Capture the cell that displays the provided text and extract its [X, Y] central coordinate. 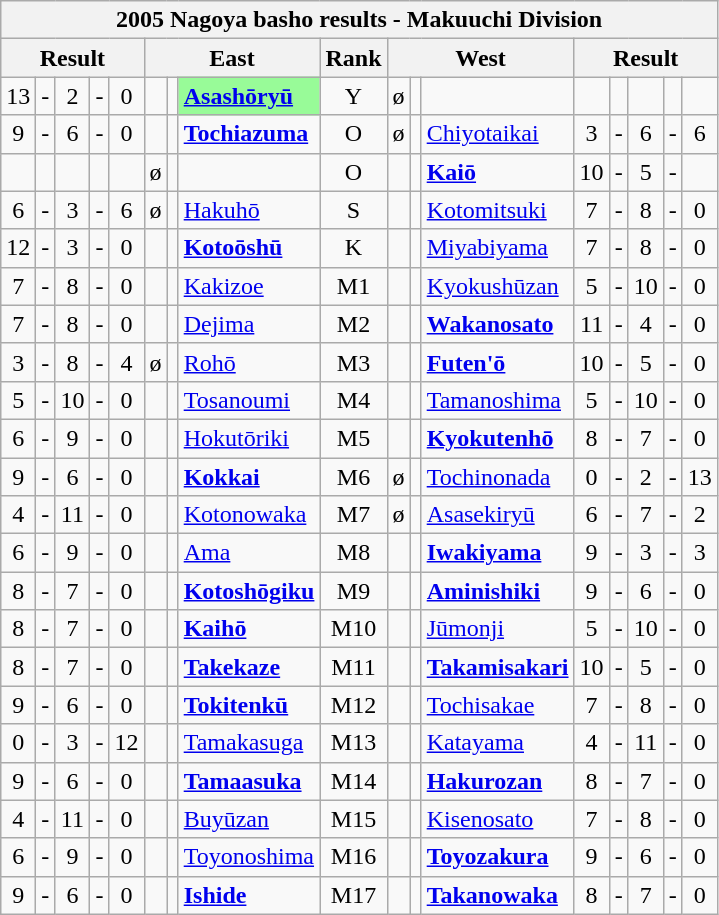
Kotomitsuki [498, 210]
Kyokushūzan [498, 286]
M5 [354, 438]
Hakuhō [249, 210]
M10 [354, 629]
2005 Nagoya basho results - Makuuchi Division [360, 20]
Kotoshōgiku [249, 591]
Tamanoshima [498, 400]
M3 [354, 362]
Kyokutenhō [498, 438]
M8 [354, 553]
Asasekiryū [498, 515]
Takekaze [249, 667]
Dejima [249, 324]
M7 [354, 515]
Ama [249, 553]
Tochisakae [498, 705]
Rank [354, 58]
Aminishiki [498, 591]
Toyonoshima [249, 857]
Toyozakura [498, 857]
Chiyotaikai [498, 134]
M11 [354, 667]
M6 [354, 477]
Kaihō [249, 629]
Tamakasuga [249, 743]
M12 [354, 705]
M9 [354, 591]
Y [354, 96]
West [480, 58]
M1 [354, 286]
Takanowaka [498, 895]
Takamisakari [498, 667]
Kotonowaka [249, 515]
Asashōryū [249, 96]
M2 [354, 324]
Futen'ō [498, 362]
Kotoōshū [249, 248]
Jūmonji [498, 629]
Katayama [498, 743]
Kisenosato [498, 819]
K [354, 248]
Tosanoumi [249, 400]
M17 [354, 895]
M14 [354, 781]
S [354, 210]
Tochinonada [498, 477]
Hokutōriki [249, 438]
M16 [354, 857]
Tamaasuka [249, 781]
Miyabiyama [498, 248]
Ishide [249, 895]
Kaiō [498, 172]
Tokitenkū [249, 705]
M15 [354, 819]
Rohō [249, 362]
Iwakiyama [498, 553]
M4 [354, 400]
Kokkai [249, 477]
Hakurozan [498, 781]
M13 [354, 743]
Kakizoe [249, 286]
Tochiazuma [249, 134]
Buyūzan [249, 819]
East [232, 58]
Wakanosato [498, 324]
